Extract the (X, Y) coordinate from the center of the cell holding the provided text.  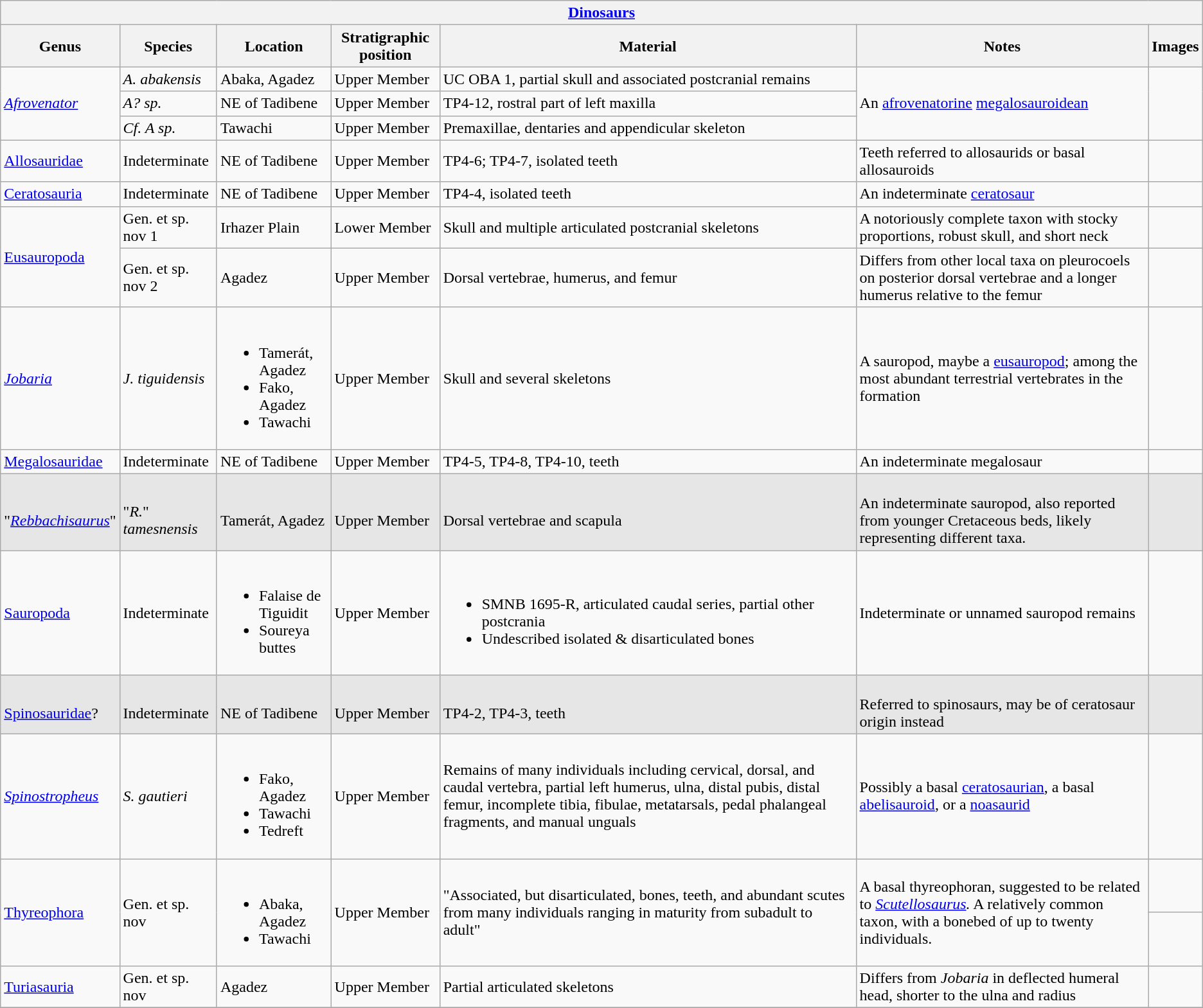
TP4-4, isolated teeth (648, 194)
Abaka, Agadez (274, 79)
Cf. A sp. (168, 128)
A notoriously complete taxon with stocky proportions, robust skull, and short neck (1003, 227)
An afrovenatorine megalosauroidean (1003, 103)
Teeth referred to allosaurids or basal allosauroids (1003, 161)
SMNB 1695-R, articulated caudal series, partial other postcraniaUndescribed isolated & disarticulated bones (648, 612)
Indeterminate or unnamed sauropod remains (1003, 612)
Afrovenator (60, 103)
Eusauropoda (60, 257)
Allosauridae (60, 161)
Possibly a basal ceratosaurian, a basal abelisauroid, or a noasaurid (1003, 797)
Genus (60, 46)
Tawachi (274, 128)
Ceratosauria (60, 194)
Spinostropheus (60, 797)
Tamerát, AgadezFako, AgadezTawachi (274, 378)
S. gautieri (168, 797)
Notes (1003, 46)
"R." tamesnensis (168, 511)
A sauropod, maybe a eusauropod; among the most abundant terrestrial vertebrates in the formation (1003, 378)
Dorsal vertebrae, humerus, and femur (648, 278)
"Associated, but disarticulated, bones, teeth, and abundant scutes from many individuals ranging in maturity from subadult to adult" (648, 912)
"Rebbachisaurus" (60, 511)
Thyreophora (60, 912)
Differs from Jobaria in deflected humeral head, shorter to the ulna and radius (1003, 987)
Turiasauria (60, 987)
Gen. et sp. nov 1 (168, 227)
Dinosaurs (601, 13)
Tamerát, Agadez (274, 511)
Skull and several skeletons (648, 378)
Falaise de TiguiditSoureya buttes (274, 612)
Images (1175, 46)
Jobaria (60, 378)
Dorsal vertebrae and scapula (648, 511)
Stratigraphic position (386, 46)
Spinosauridae? (60, 705)
Skull and multiple articulated postcranial skeletons (648, 227)
J. tiguidensis (168, 378)
Differs from other local taxa on pleurocoels on posterior dorsal vertebrae and a longer humerus relative to the femur (1003, 278)
UC OBA 1, partial skull and associated postcranial remains (648, 79)
TP4-12, rostral part of left maxilla (648, 103)
An indeterminate megalosaur (1003, 461)
An indeterminate ceratosaur (1003, 194)
Location (274, 46)
Irhazer Plain (274, 227)
Referred to spinosaurs, may be of ceratosaur origin instead (1003, 705)
Lower Member (386, 227)
TP4-2, TP4-3, teeth (648, 705)
A basal thyreophoran, suggested to be related to Scutellosaurus. A relatively common taxon, with a bonebed of up to twenty individuals. (1003, 912)
TP4-5, TP4-8, TP4-10, teeth (648, 461)
Fako, AgadezTawachiTedreft (274, 797)
Partial articulated skeletons (648, 987)
Gen. et sp. nov 2 (168, 278)
Species (168, 46)
Sauropoda (60, 612)
An indeterminate sauropod, also reported from younger Cretaceous beds, likely representing different taxa. (1003, 511)
Material (648, 46)
A. abakensis (168, 79)
Abaka, AgadezTawachi (274, 912)
A? sp. (168, 103)
TP4-6; TP4-7, isolated teeth (648, 161)
Premaxillae, dentaries and appendicular skeleton (648, 128)
Megalosauridae (60, 461)
